Pinpoint the cell where the given text exists, returning its [x, y] midpoint coordinate. 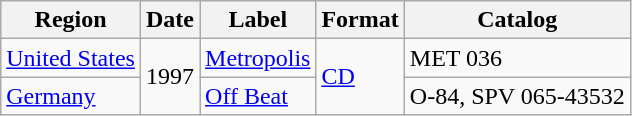
Metropolis [258, 58]
Format [360, 20]
Region [71, 20]
United States [71, 58]
Off Beat [258, 96]
O-84, SPV 065-43532 [517, 96]
CD [360, 77]
Catalog [517, 20]
Germany [71, 96]
Date [170, 20]
MET 036 [517, 58]
1997 [170, 77]
Label [258, 20]
